Find where the given text appears and provide that cell's center as (x, y) coordinate. 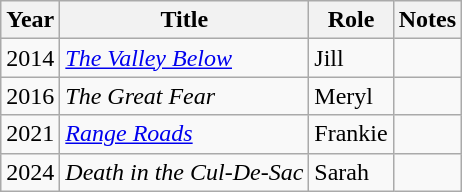
Year (30, 20)
Range Roads (184, 134)
Death in the Cul-De-Sac (184, 172)
Sarah (351, 172)
Jill (351, 58)
Notes (427, 20)
The Valley Below (184, 58)
2021 (30, 134)
The Great Fear (184, 96)
Title (184, 20)
Meryl (351, 96)
2024 (30, 172)
2016 (30, 96)
Frankie (351, 134)
Role (351, 20)
2014 (30, 58)
